Provide the [X, Y] coordinate of the cell's center where the given text is located.  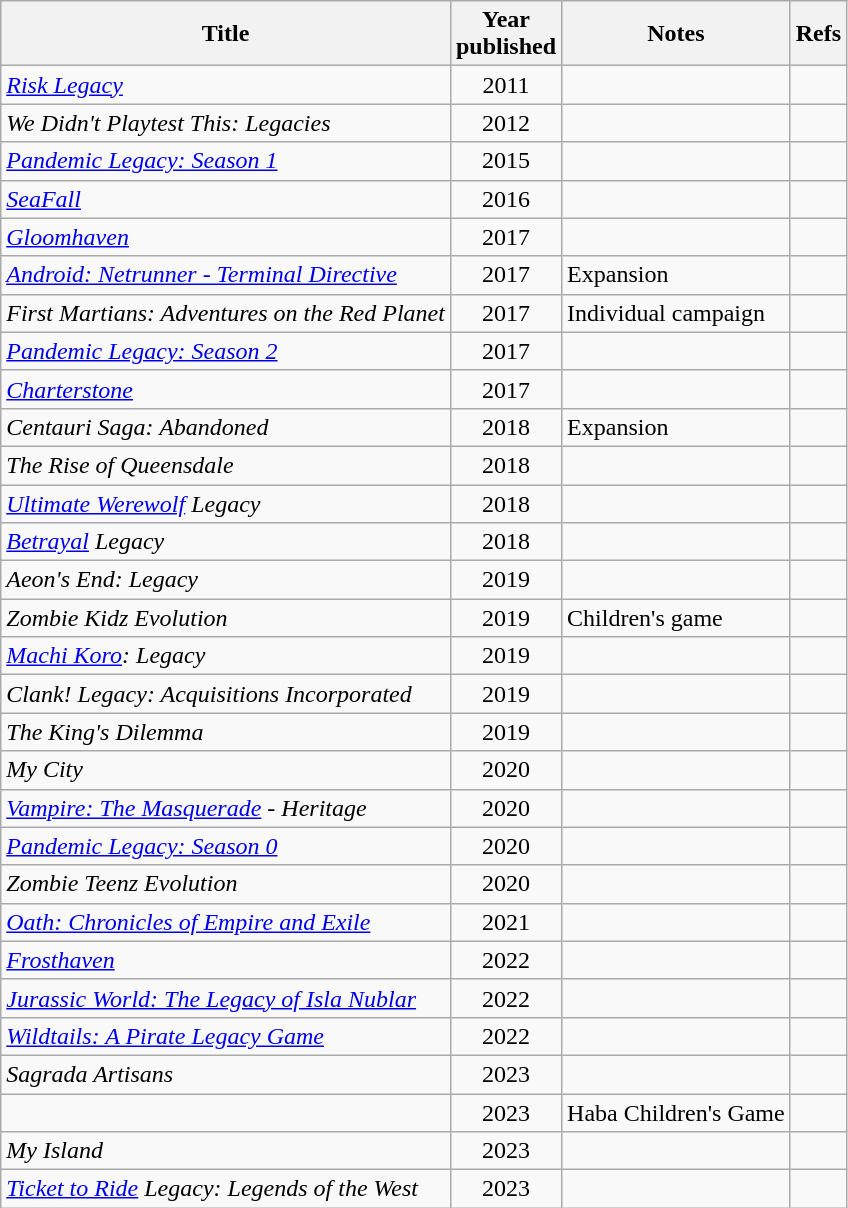
Aeon's End: Legacy [226, 580]
2021 [506, 922]
Pandemic Legacy: Season 0 [226, 846]
We Didn't Playtest This: Legacies [226, 123]
Charterstone [226, 389]
Yearpublished [506, 34]
Oath: Chronicles of Empire and Exile [226, 922]
Zombie Teenz Evolution [226, 884]
Gloomhaven [226, 237]
Centauri Saga: Abandoned [226, 427]
Pandemic Legacy: Season 2 [226, 351]
2011 [506, 85]
Machi Koro: Legacy [226, 656]
Title [226, 34]
2015 [506, 161]
Refs [818, 34]
The King's Dilemma [226, 732]
Ticket to Ride Legacy: Legends of the West [226, 1189]
Haba Children's Game [676, 1113]
Jurassic World: The Legacy of Isla Nublar [226, 998]
Risk Legacy [226, 85]
Betrayal Legacy [226, 542]
Sagrada Artisans [226, 1074]
SeaFall [226, 199]
First Martians: Adventures on the Red Planet [226, 313]
Wildtails: A Pirate Legacy Game [226, 1036]
The Rise of Queensdale [226, 465]
Pandemic Legacy: Season 1 [226, 161]
2012 [506, 123]
Individual campaign [676, 313]
2016 [506, 199]
Zombie Kidz Evolution [226, 618]
My Island [226, 1151]
Vampire: The Masquerade - Heritage [226, 808]
My City [226, 770]
Clank! Legacy: Acquisitions Incorporated [226, 694]
Android: Netrunner - Terminal Directive [226, 275]
Children's game [676, 618]
Frosthaven [226, 960]
Notes [676, 34]
Ultimate Werewolf Legacy [226, 503]
